For the text-containing cell, return its midpoint in [X, Y] coordinate format. 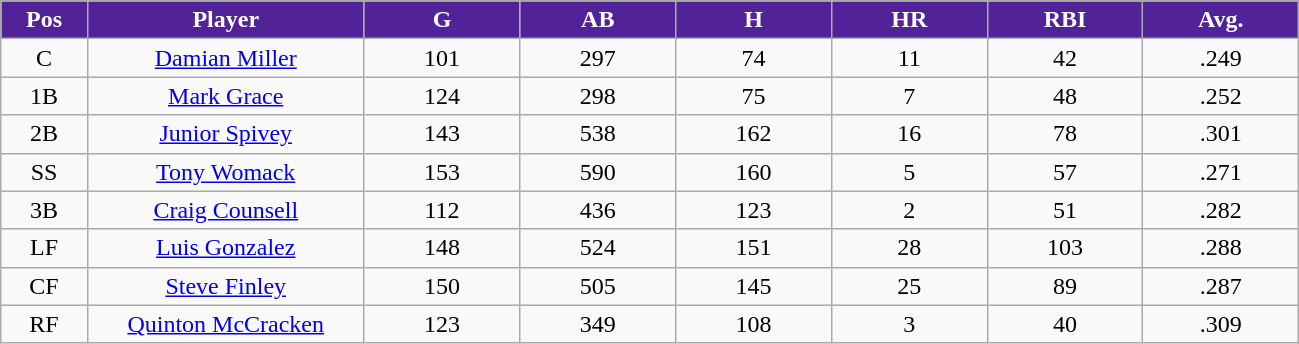
3B [44, 210]
Junior Spivey [226, 134]
Damian Miller [226, 58]
Avg. [1221, 20]
Player [226, 20]
3 [909, 324]
101 [442, 58]
40 [1065, 324]
CF [44, 286]
Luis Gonzalez [226, 248]
Tony Womack [226, 172]
2B [44, 134]
124 [442, 96]
25 [909, 286]
436 [598, 210]
538 [598, 134]
5 [909, 172]
.271 [1221, 172]
7 [909, 96]
.301 [1221, 134]
153 [442, 172]
524 [598, 248]
42 [1065, 58]
57 [1065, 172]
150 [442, 286]
148 [442, 248]
Mark Grace [226, 96]
75 [754, 96]
11 [909, 58]
Craig Counsell [226, 210]
.282 [1221, 210]
590 [598, 172]
H [754, 20]
74 [754, 58]
LF [44, 248]
HR [909, 20]
298 [598, 96]
.287 [1221, 286]
505 [598, 286]
.288 [1221, 248]
112 [442, 210]
51 [1065, 210]
349 [598, 324]
151 [754, 248]
48 [1065, 96]
.249 [1221, 58]
89 [1065, 286]
143 [442, 134]
16 [909, 134]
162 [754, 134]
.309 [1221, 324]
G [442, 20]
RBI [1065, 20]
78 [1065, 134]
108 [754, 324]
1B [44, 96]
103 [1065, 248]
160 [754, 172]
SS [44, 172]
2 [909, 210]
RF [44, 324]
C [44, 58]
AB [598, 20]
Steve Finley [226, 286]
.252 [1221, 96]
145 [754, 286]
297 [598, 58]
Pos [44, 20]
28 [909, 248]
Quinton McCracken [226, 324]
